Search for the cell housing the specified text and yield its [x, y] center coordinate. 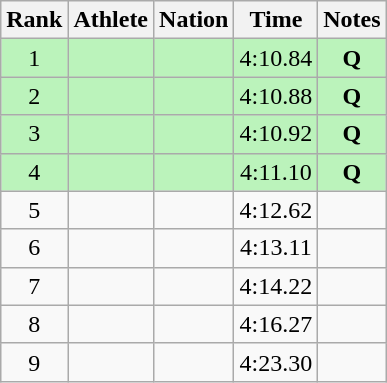
5 [34, 210]
8 [34, 324]
4 [34, 172]
4:13.11 [276, 248]
4:23.30 [276, 362]
Time [276, 20]
4:16.27 [276, 324]
Nation [194, 20]
6 [34, 248]
Notes [352, 20]
3 [34, 134]
4:14.22 [276, 286]
Rank [34, 20]
4:10.88 [276, 96]
4:10.92 [276, 134]
4:11.10 [276, 172]
1 [34, 58]
4:12.62 [276, 210]
Athlete [111, 20]
2 [34, 96]
7 [34, 286]
4:10.84 [276, 58]
9 [34, 362]
